Search for the cell housing the specified text and yield its [X, Y] center coordinate. 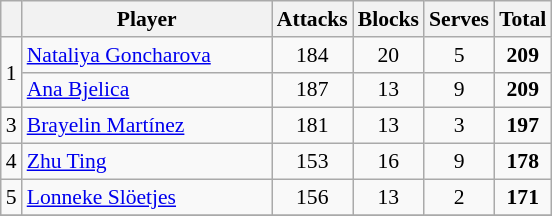
156 [312, 197]
Attacks [312, 19]
187 [312, 90]
Nataliya Goncharova [147, 55]
178 [522, 162]
Total [522, 19]
16 [388, 162]
20 [388, 55]
1 [12, 72]
4 [12, 162]
Ana Bjelica [147, 90]
181 [312, 126]
197 [522, 126]
184 [312, 55]
Lonneke Slöetjes [147, 197]
Player [147, 19]
Serves [459, 19]
Zhu Ting [147, 162]
Brayelin Martínez [147, 126]
153 [312, 162]
2 [459, 197]
Blocks [388, 19]
171 [522, 197]
